Identify which cell holds the provided text, then report its [X, Y] central coordinate. 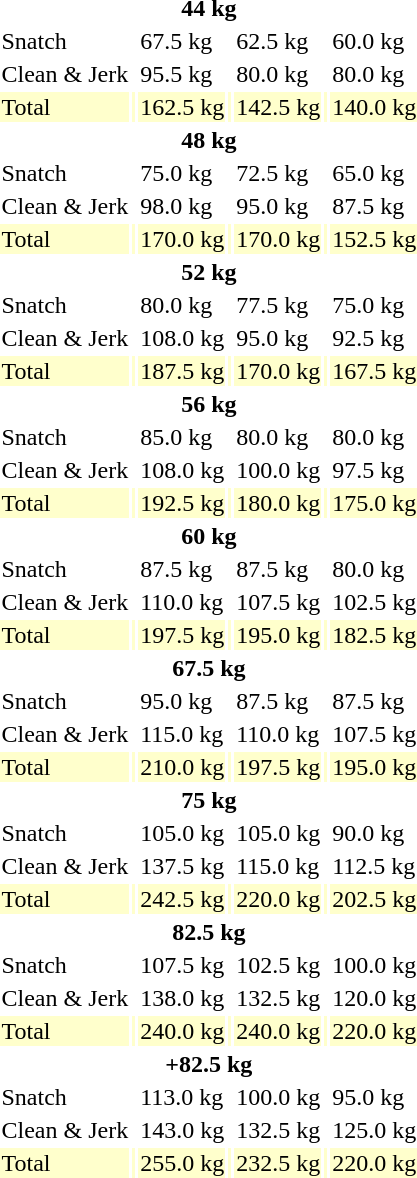
137.5 kg [182, 866]
195.0 kg [278, 635]
72.5 kg [278, 173]
85.0 kg [182, 437]
242.5 kg [182, 899]
95.5 kg [182, 74]
75.0 kg [182, 173]
102.5 kg [278, 965]
62.5 kg [278, 41]
180.0 kg [278, 503]
192.5 kg [182, 503]
143.0 kg [182, 1130]
142.5 kg [278, 107]
113.0 kg [182, 1097]
187.5 kg [182, 371]
138.0 kg [182, 998]
162.5 kg [182, 107]
255.0 kg [182, 1163]
210.0 kg [182, 767]
232.5 kg [278, 1163]
98.0 kg [182, 206]
220.0 kg [278, 899]
67.5 kg [182, 41]
77.5 kg [278, 305]
